Search for the cell housing the specified text and yield its (x, y) center coordinate. 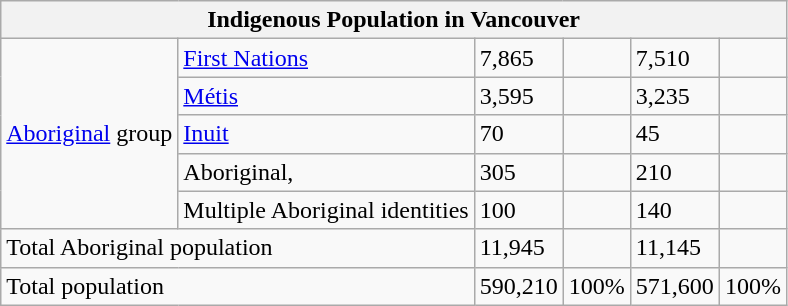
210 (674, 172)
7,510 (674, 58)
571,600 (674, 286)
Multiple Aboriginal identities (326, 210)
11,145 (674, 248)
7,865 (518, 58)
45 (674, 134)
Total Aboriginal population (238, 248)
Aboriginal group (90, 134)
3,595 (518, 96)
140 (674, 210)
305 (518, 172)
100 (518, 210)
Métis (326, 96)
590,210 (518, 286)
Indigenous Population in Vancouver (394, 20)
First Nations (326, 58)
Aboriginal, (326, 172)
Inuit (326, 134)
11,945 (518, 248)
70 (518, 134)
3,235 (674, 96)
Total population (238, 286)
